Identify which cell holds the provided text, then report its (x, y) central coordinate. 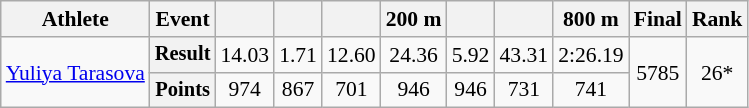
5785 (658, 72)
Final (658, 19)
24.36 (414, 55)
Result (183, 55)
Points (183, 90)
200 m (414, 19)
12.60 (352, 55)
974 (244, 90)
14.03 (244, 55)
43.31 (524, 55)
800 m (590, 19)
Yuliya Tarasova (76, 72)
Rank (718, 19)
1.71 (298, 55)
741 (590, 90)
5.92 (471, 55)
731 (524, 90)
Athlete (76, 19)
2:26.19 (590, 55)
701 (352, 90)
26* (718, 72)
867 (298, 90)
Event (183, 19)
